Identify which cell holds the provided text, then report its [X, Y] central coordinate. 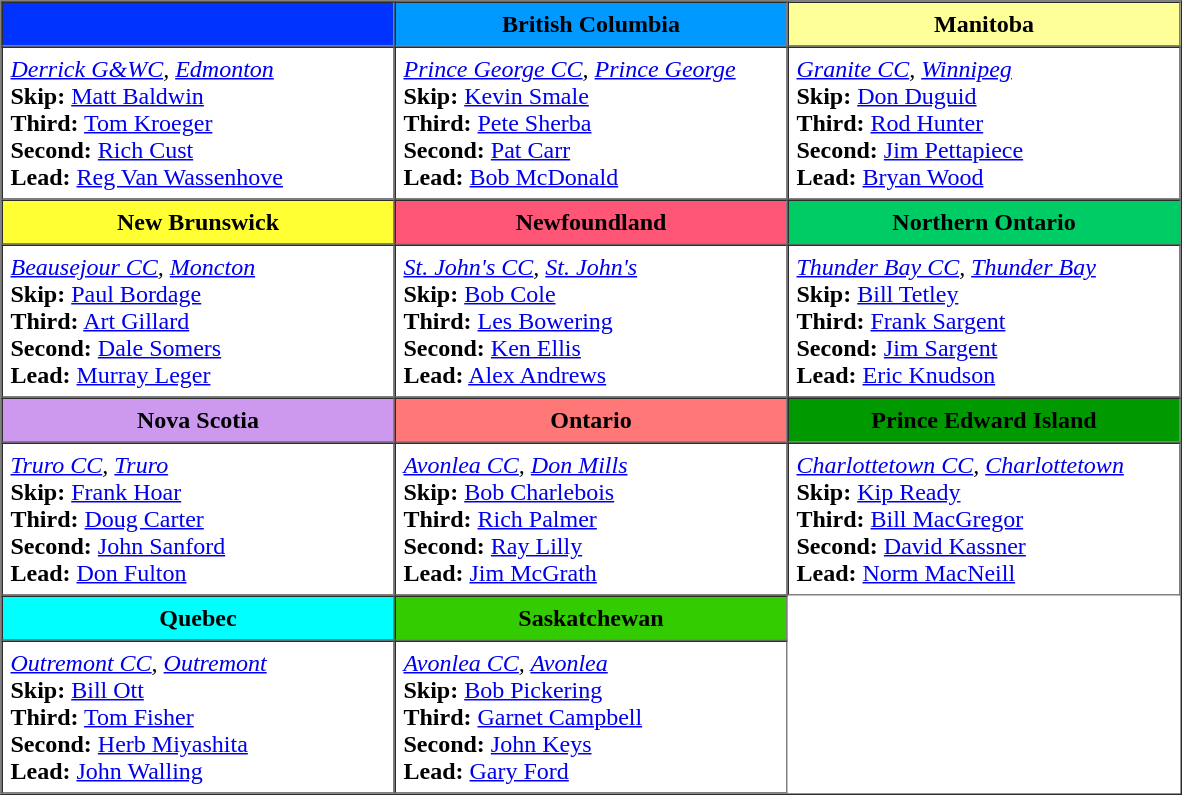
Avonlea CC, AvonleaSkip: Bob Pickering Third: Garnet Campbell Second: John Keys Lead: Gary Ford [590, 716]
Charlottetown CC, CharlottetownSkip: Kip Ready Third: Bill MacGregor Second: David Kassner Lead: Norm MacNeill [984, 518]
Northern Ontario [984, 222]
Prince George CC, Prince GeorgeSkip: Kevin Smale Third: Pete Sherba Second: Pat Carr Lead: Bob McDonald [590, 122]
Outremont CC, OutremontSkip: Bill Ott Third: Tom Fisher Second: Herb Miyashita Lead: John Walling [198, 716]
Truro CC, TruroSkip: Frank Hoar Third: Doug Carter Second: John Sanford Lead: Don Fulton [198, 518]
Nova Scotia [198, 420]
Thunder Bay CC, Thunder BaySkip: Bill Tetley Third: Frank Sargent Second: Jim Sargent Lead: Eric Knudson [984, 320]
Prince Edward Island [984, 420]
Newfoundland [590, 222]
Saskatchewan [590, 618]
New Brunswick [198, 222]
British Columbia [590, 24]
Quebec [198, 618]
Manitoba [984, 24]
Ontario [590, 420]
St. John's CC, St. John'sSkip: Bob Cole Third: Les Bowering Second: Ken Ellis Lead: Alex Andrews [590, 320]
Avonlea CC, Don MillsSkip: Bob Charlebois Third: Rich Palmer Second: Ray Lilly Lead: Jim McGrath [590, 518]
Granite CC, WinnipegSkip: Don Duguid Third: Rod Hunter Second: Jim Pettapiece Lead: Bryan Wood [984, 122]
Beausejour CC, MonctonSkip: Paul Bordage Third: Art Gillard Second: Dale Somers Lead: Murray Leger [198, 320]
Derrick G&WC, EdmontonSkip: Matt Baldwin Third: Tom Kroeger Second: Rich Cust Lead: Reg Van Wassenhove [198, 122]
